Return (x, y) of the center of cell containing provided text 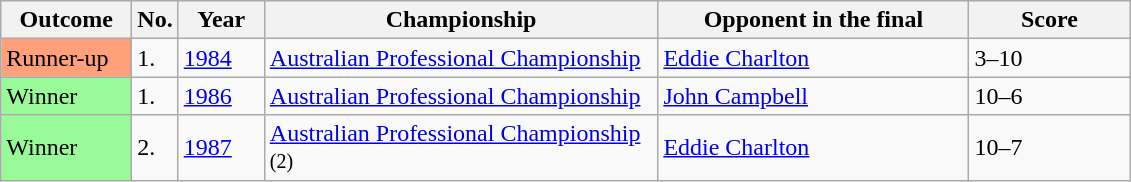
Year (221, 20)
Outcome (66, 20)
1986 (221, 96)
Australian Professional Championship (2) (461, 148)
3–10 (1050, 58)
10–6 (1050, 96)
No. (155, 20)
Runner-up (66, 58)
2. (155, 148)
Score (1050, 20)
Championship (461, 20)
1987 (221, 148)
1984 (221, 58)
John Campbell (814, 96)
10–7 (1050, 148)
Opponent in the final (814, 20)
